Identify which cell holds the provided text, then report its [X, Y] central coordinate. 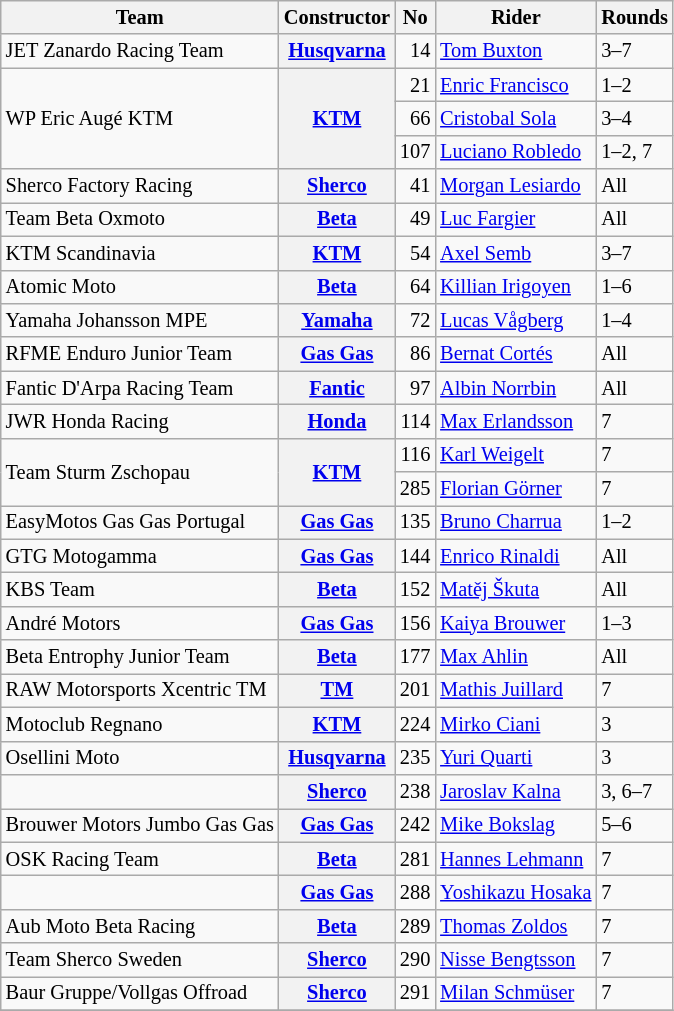
152 [415, 589]
97 [415, 388]
Max Ahlin [516, 657]
Max Erlandsson [516, 421]
281 [415, 859]
Rounds [634, 17]
Axel Semb [516, 253]
235 [415, 758]
3–4 [634, 118]
Mike Bokslag [516, 825]
1–3 [634, 623]
Constructor [337, 17]
107 [415, 152]
1–2, 7 [634, 152]
Milan Schmüser [516, 993]
135 [415, 522]
156 [415, 623]
49 [415, 219]
64 [415, 287]
Bruno Charrua [516, 522]
177 [415, 657]
291 [415, 993]
Nisse Bengtsson [516, 960]
Baur Gruppe/Vollgas Offroad [140, 993]
Thomas Zoldos [516, 926]
Fantic D'Arpa Racing Team [140, 388]
Sherco Factory Racing [140, 186]
KBS Team [140, 589]
Tom Buxton [516, 51]
Beta Entrophy Junior Team [140, 657]
Matěj Škuta [516, 589]
Osellini Moto [140, 758]
285 [415, 489]
Aub Moto Beta Racing [140, 926]
Morgan Lesiardo [516, 186]
EasyMotos Gas Gas Portugal [140, 522]
288 [415, 892]
Brouwer Motors Jumbo Gas Gas [140, 825]
242 [415, 825]
224 [415, 724]
Team Beta Oxmoto [140, 219]
1–6 [634, 287]
Team Sherco Sweden [140, 960]
Mirko Ciani [516, 724]
289 [415, 926]
WP Eric Augé KTM [140, 118]
116 [415, 455]
Killian Irigoyen [516, 287]
Honda [337, 421]
54 [415, 253]
21 [415, 85]
Jaroslav Kalna [516, 791]
5–6 [634, 825]
114 [415, 421]
RAW Motorsports Xcentric TM [140, 690]
Yamaha Johansson MPE [140, 320]
Yoshikazu Hosaka [516, 892]
Karl Weigelt [516, 455]
No [415, 17]
Team [140, 17]
André Motors [140, 623]
Lucas Vågberg [516, 320]
TM [337, 690]
Enrico Rinaldi [516, 556]
290 [415, 960]
Yamaha [337, 320]
Albin Norrbin [516, 388]
Bernat Cortés [516, 354]
JWR Honda Racing [140, 421]
Team Sturm Zschopau [140, 472]
201 [415, 690]
Enric Francisco [516, 85]
GTG Motogamma [140, 556]
OSK Racing Team [140, 859]
1–4 [634, 320]
72 [415, 320]
66 [415, 118]
RFME Enduro Junior Team [140, 354]
Rider [516, 17]
3, 6–7 [634, 791]
Atomic Moto [140, 287]
86 [415, 354]
KTM Scandinavia [140, 253]
Kaiya Brouwer [516, 623]
Mathis Juillard [516, 690]
Florian Görner [516, 489]
14 [415, 51]
41 [415, 186]
Yuri Quarti [516, 758]
Luc Fargier [516, 219]
Hannes Lehmann [516, 859]
238 [415, 791]
144 [415, 556]
Cristobal Sola [516, 118]
Fantic [337, 388]
JET Zanardo Racing Team [140, 51]
Luciano Robledo [516, 152]
Motoclub Regnano [140, 724]
